Identify which cell holds the provided text, then report its (x, y) central coordinate. 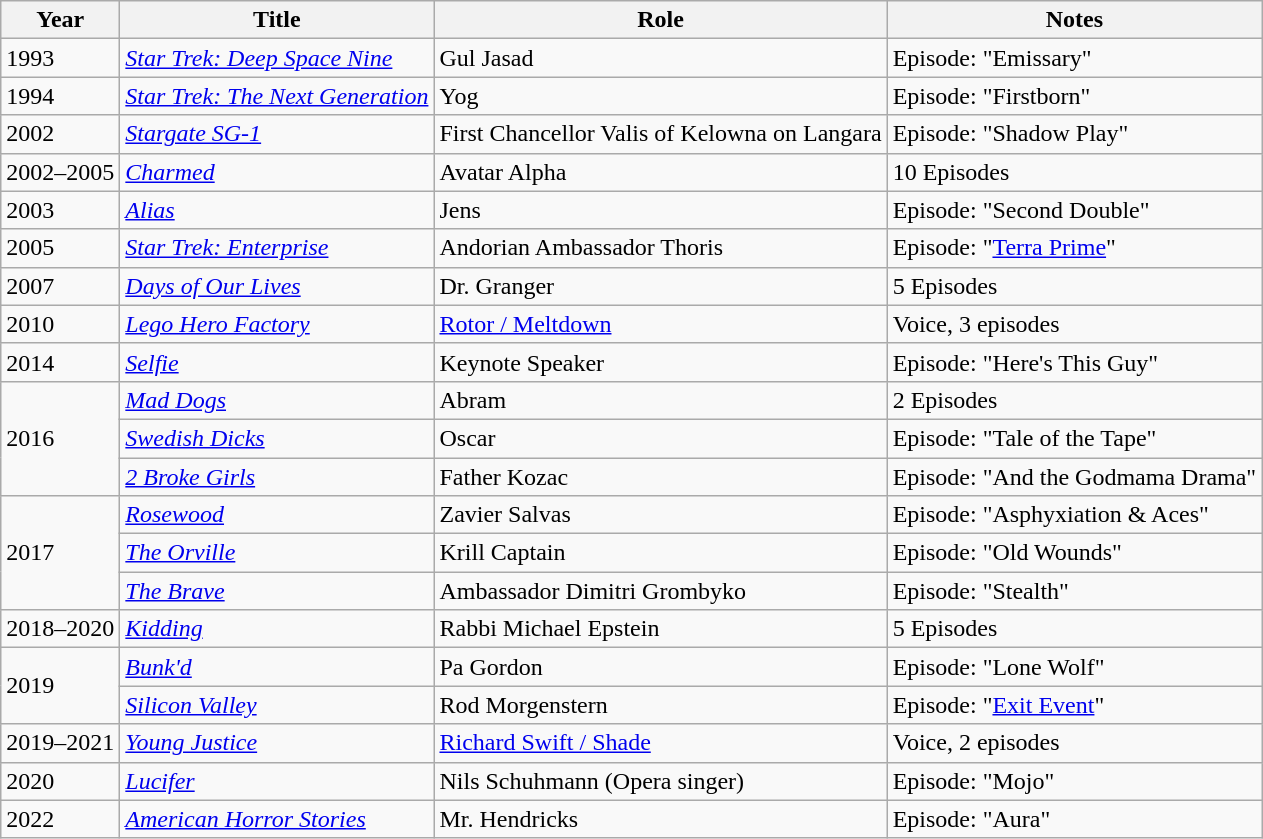
Silicon Valley (277, 705)
Father Kozac (660, 477)
Episode: "And the Godmama Drama" (1074, 477)
Voice, 2 episodes (1074, 743)
Andorian Ambassador Thoris (660, 248)
Rod Morgenstern (660, 705)
Pa Gordon (660, 667)
First Chancellor Valis of Kelowna on Langara (660, 134)
2022 (60, 819)
Episode: "Emissary" (1074, 58)
Zavier Salvas (660, 515)
Episode: "Old Wounds" (1074, 553)
Krill Captain (660, 553)
Charmed (277, 172)
Yog (660, 96)
Episode: "Lone Wolf" (1074, 667)
2 Broke Girls (277, 477)
Year (60, 20)
2007 (60, 286)
2010 (60, 324)
Avatar Alpha (660, 172)
Dr. Granger (660, 286)
Ambassador Dimitri Grombyko (660, 591)
Alias (277, 210)
2002 (60, 134)
Star Trek: Enterprise (277, 248)
Rosewood (277, 515)
Star Trek: Deep Space Nine (277, 58)
Episode: "Firstborn" (1074, 96)
Young Justice (277, 743)
Mr. Hendricks (660, 819)
Swedish Dicks (277, 438)
2005 (60, 248)
Episode: "Exit Event" (1074, 705)
Role (660, 20)
Nils Schuhmann (Opera singer) (660, 781)
Episode: "Tale of the Tape" (1074, 438)
1993 (60, 58)
Episode: "Aura" (1074, 819)
Jens (660, 210)
2014 (60, 362)
Episode: "Stealth" (1074, 591)
Episode: "Shadow Play" (1074, 134)
Episode: "Here's This Guy" (1074, 362)
10 Episodes (1074, 172)
2002–2005 (60, 172)
2 Episodes (1074, 400)
2020 (60, 781)
Bunk'd (277, 667)
American Horror Stories (277, 819)
Keynote Speaker (660, 362)
1994 (60, 96)
Rabbi Michael Epstein (660, 629)
Lucifer (277, 781)
2019 (60, 686)
Kidding (277, 629)
Oscar (660, 438)
Stargate SG-1 (277, 134)
Voice, 3 episodes (1074, 324)
Abram (660, 400)
Mad Dogs (277, 400)
Days of Our Lives (277, 286)
Star Trek: The Next Generation (277, 96)
Selfie (277, 362)
2003 (60, 210)
Episode: "Terra Prime" (1074, 248)
2019–2021 (60, 743)
Lego Hero Factory (277, 324)
2016 (60, 438)
Rotor / Meltdown (660, 324)
The Orville (277, 553)
Richard Swift / Shade (660, 743)
Notes (1074, 20)
Episode: "Mojo" (1074, 781)
Episode: "Second Double" (1074, 210)
2017 (60, 553)
Gul Jasad (660, 58)
2018–2020 (60, 629)
Episode: "Asphyxiation & Aces" (1074, 515)
Title (277, 20)
The Brave (277, 591)
